From the cell containing the given text, extract its center point as (X, Y) coordinate. 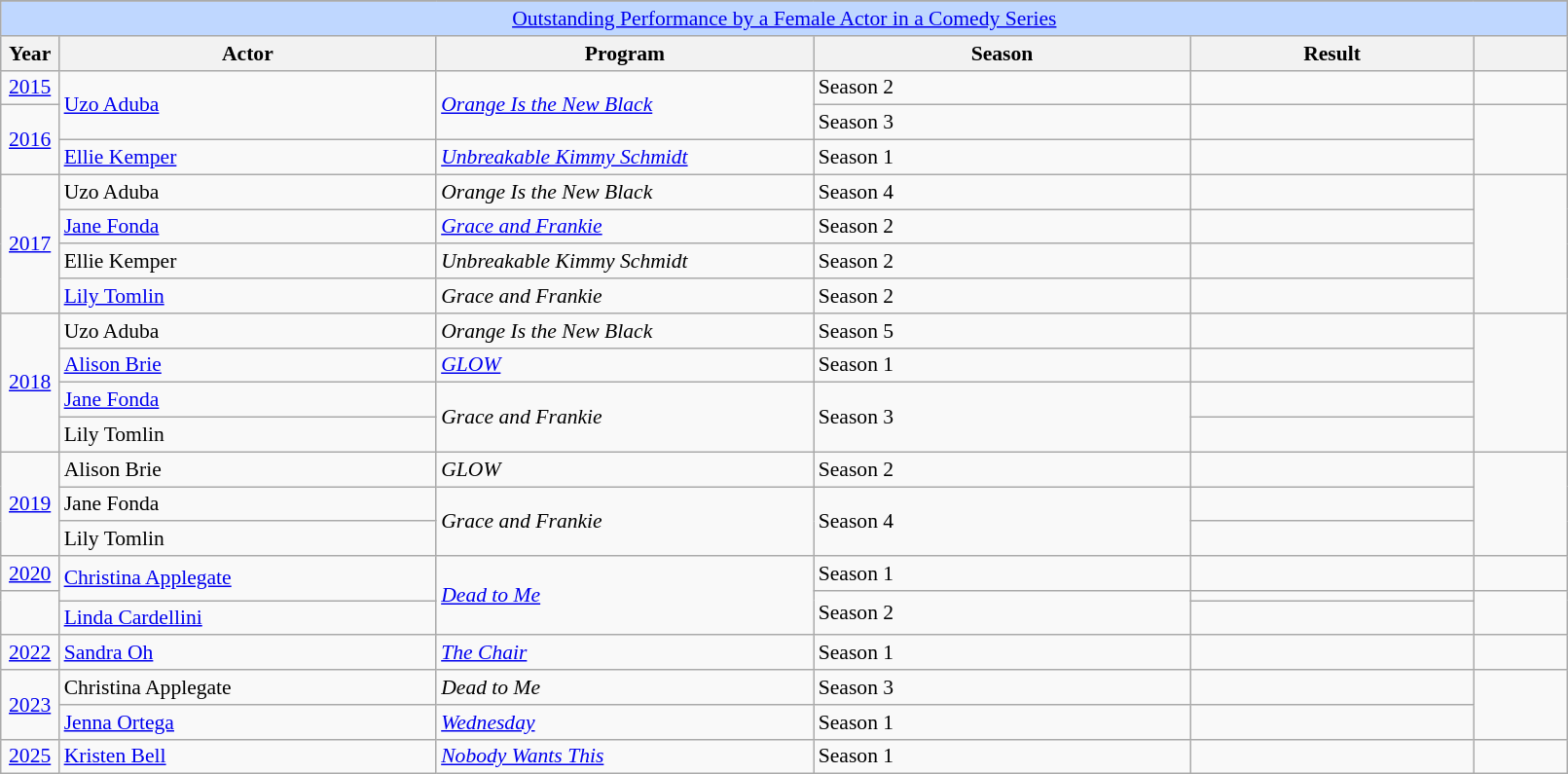
2017 (30, 243)
Season 5 (1003, 331)
Kristen Bell (248, 756)
Nobody Wants This (625, 756)
2025 (30, 756)
Sandra Oh (248, 653)
2015 (30, 88)
2016 (30, 140)
Jenna Ortega (248, 722)
2018 (30, 383)
Wednesday (625, 722)
Season (1003, 54)
The Chair (625, 653)
Outstanding Performance by a Female Actor in a Comedy Series (784, 18)
Program (625, 54)
2020 (30, 573)
Result (1331, 54)
Year (30, 54)
2023 (30, 705)
Linda Cardellini (248, 618)
2019 (30, 504)
2022 (30, 653)
Actor (248, 54)
